Provide the [X, Y] coordinate of the cell's center where the given text is located.  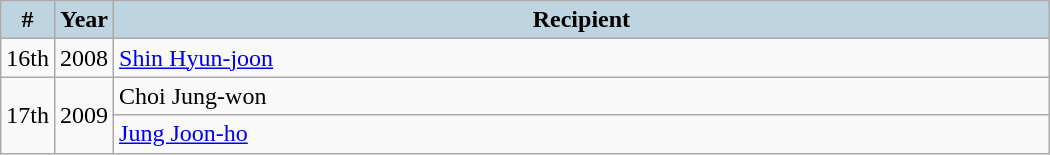
16th [28, 58]
2009 [84, 115]
Shin Hyun-joon [582, 58]
2008 [84, 58]
Recipient [582, 20]
Jung Joon-ho [582, 134]
Year [84, 20]
17th [28, 115]
# [28, 20]
Choi Jung-won [582, 96]
